Capture the cell that displays the provided text and extract its (X, Y) central coordinate. 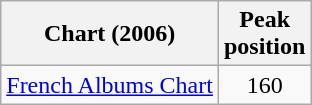
French Albums Chart (110, 85)
160 (264, 85)
Chart (2006) (110, 34)
Peakposition (264, 34)
